Scan for the cell matching the given text and deliver its [x, y] coordinate at center. 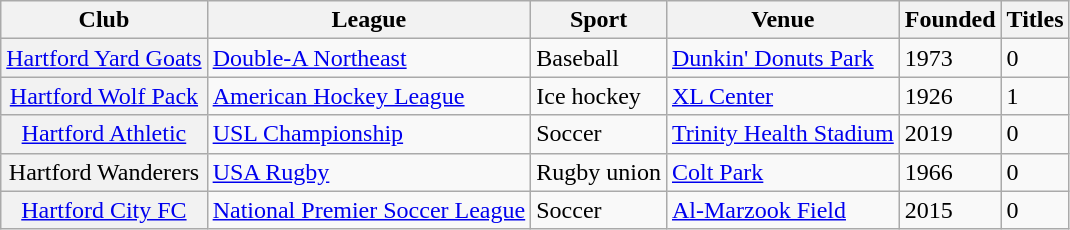
2015 [950, 210]
1973 [950, 58]
1966 [950, 172]
Double-A Northeast [369, 58]
Hartford Athletic [104, 134]
Titles [1035, 20]
2019 [950, 134]
Colt Park [782, 172]
Hartford Wolf Pack [104, 96]
American Hockey League [369, 96]
Rugby union [599, 172]
Ice hockey [599, 96]
National Premier Soccer League [369, 210]
XL Center [782, 96]
USA Rugby [369, 172]
Sport [599, 20]
Founded [950, 20]
Hartford City FC [104, 210]
1926 [950, 96]
Baseball [599, 58]
Club [104, 20]
USL Championship [369, 134]
Al-Marzook Field [782, 210]
Dunkin' Donuts Park [782, 58]
1 [1035, 96]
Trinity Health Stadium [782, 134]
Hartford Wanderers [104, 172]
Venue [782, 20]
Hartford Yard Goats [104, 58]
League [369, 20]
